Locate the cell with the specified text and output its [x, y] center coordinate. 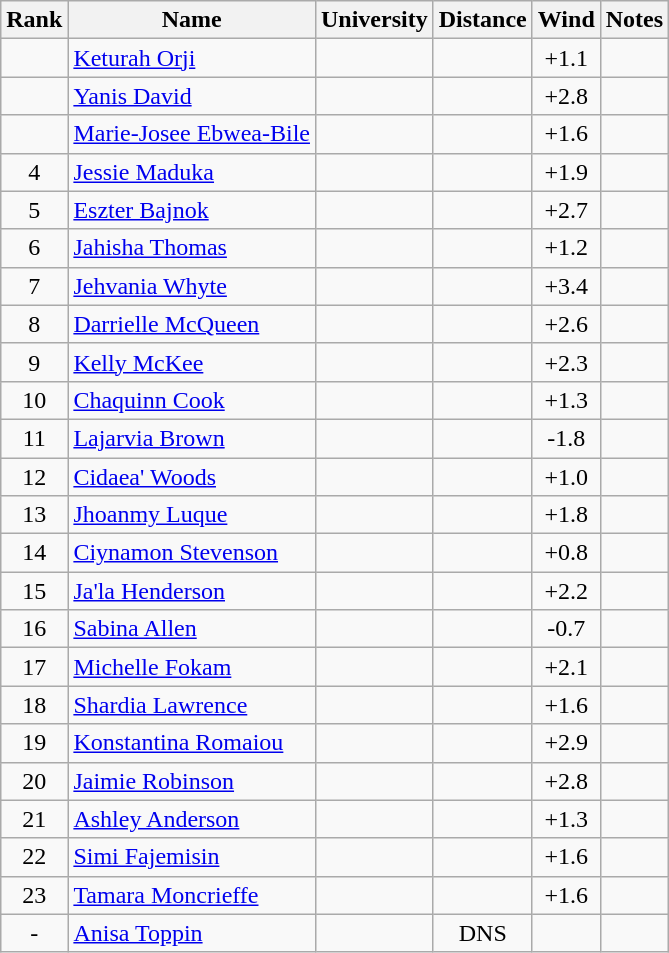
19 [34, 743]
DNS [482, 933]
6 [34, 248]
+2.3 [566, 362]
Ciynamon Stevenson [192, 553]
Tamara Moncrieffe [192, 895]
- [34, 933]
+2.9 [566, 743]
8 [34, 324]
Anisa Toppin [192, 933]
+2.6 [566, 324]
Jahisha Thomas [192, 248]
+1.8 [566, 515]
23 [34, 895]
University [374, 20]
Sabina Allen [192, 629]
Cidaea' Woods [192, 477]
Keturah Orji [192, 58]
4 [34, 172]
+2.7 [566, 210]
-1.8 [566, 438]
Distance [482, 20]
+1.9 [566, 172]
-0.7 [566, 629]
Kelly McKee [192, 362]
Ashley Anderson [192, 819]
17 [34, 667]
Jehvania Whyte [192, 286]
Marie-Josee Ebwea-Bile [192, 134]
Notes [634, 20]
Rank [34, 20]
+0.8 [566, 553]
+1.2 [566, 248]
Michelle Fokam [192, 667]
+1.0 [566, 477]
Name [192, 20]
+2.1 [566, 667]
9 [34, 362]
11 [34, 438]
Darrielle McQueen [192, 324]
+3.4 [566, 286]
Jessie Maduka [192, 172]
Konstantina Romaiou [192, 743]
Wind [566, 20]
20 [34, 781]
Ja'la Henderson [192, 591]
Lajarvia Brown [192, 438]
Jhoanmy Luque [192, 515]
14 [34, 553]
12 [34, 477]
21 [34, 819]
10 [34, 400]
Shardia Lawrence [192, 705]
5 [34, 210]
Yanis David [192, 96]
+1.1 [566, 58]
22 [34, 857]
18 [34, 705]
7 [34, 286]
16 [34, 629]
Simi Fajemisin [192, 857]
13 [34, 515]
+2.2 [566, 591]
15 [34, 591]
Jaimie Robinson [192, 781]
Chaquinn Cook [192, 400]
Eszter Bajnok [192, 210]
